For the text-containing cell, return its midpoint in (X, Y) coordinate format. 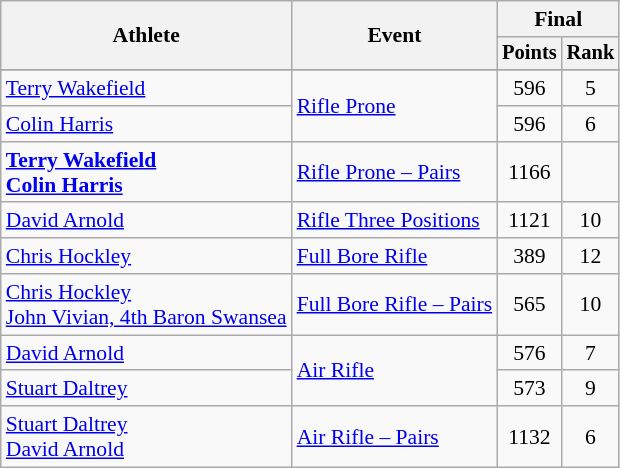
Rifle Prone (395, 106)
7 (591, 353)
Event (395, 36)
1121 (529, 221)
12 (591, 256)
9 (591, 389)
Terry WakefieldColin Harris (146, 172)
Full Bore Rifle (395, 256)
1166 (529, 172)
5 (591, 88)
389 (529, 256)
Chris HockleyJohn Vivian, 4th Baron Swansea (146, 304)
573 (529, 389)
Air Rifle – Pairs (395, 436)
565 (529, 304)
Air Rifle (395, 370)
Full Bore Rifle – Pairs (395, 304)
Stuart DaltreyDavid Arnold (146, 436)
Final (558, 19)
576 (529, 353)
Points (529, 54)
Stuart Daltrey (146, 389)
Rank (591, 54)
Chris Hockley (146, 256)
Athlete (146, 36)
Colin Harris (146, 124)
Rifle Three Positions (395, 221)
Rifle Prone – Pairs (395, 172)
Terry Wakefield (146, 88)
1132 (529, 436)
